Determine the [x, y] coordinate at the center of the cell enclosing the given text.  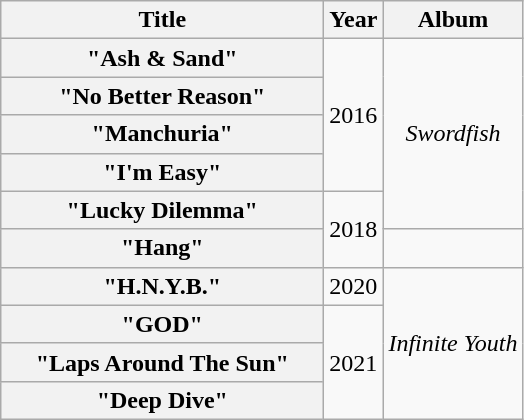
"No Better Reason" [162, 96]
"H.N.Y.B." [162, 286]
"GOD" [162, 324]
2020 [354, 286]
Infinite Youth [453, 343]
"Lucky Dilemma" [162, 210]
"Laps Around The Sun" [162, 362]
2016 [354, 115]
Album [453, 20]
"Manchuria" [162, 134]
Year [354, 20]
"I'm Easy" [162, 172]
2018 [354, 229]
Title [162, 20]
Swordfish [453, 134]
"Ash & Sand" [162, 58]
"Hang" [162, 248]
2021 [354, 362]
"Deep Dive" [162, 400]
